Return the (x, y) coordinate for the center point of the cell that contains the specified text.  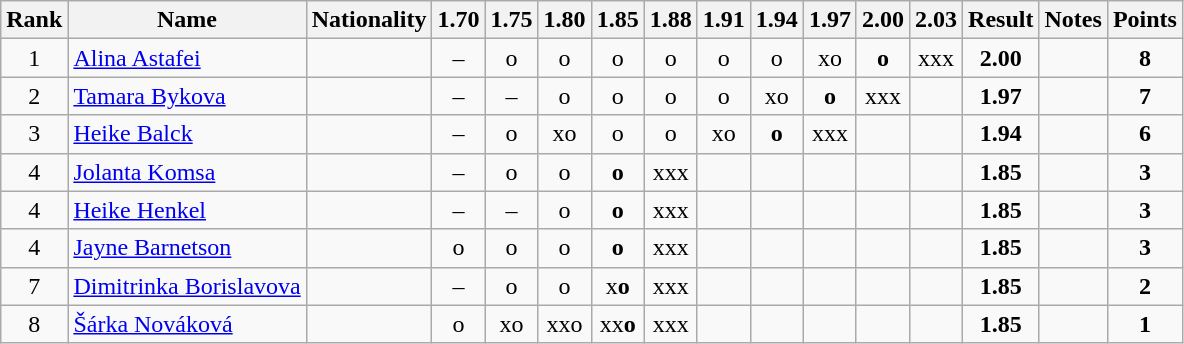
Jayne Barnetson (187, 248)
6 (1144, 134)
Points (1144, 20)
1.91 (724, 20)
1.88 (670, 20)
Rank (34, 20)
Dimitrinka Borislavova (187, 286)
Šárka Nováková (187, 324)
Heike Balck (187, 134)
1.70 (458, 20)
1.80 (564, 20)
Alina Astafei (187, 58)
Heike Henkel (187, 210)
Tamara Bykova (187, 96)
Nationality (369, 20)
Result (1001, 20)
Notes (1073, 20)
1.75 (512, 20)
2.03 (936, 20)
Name (187, 20)
Jolanta Komsa (187, 172)
